Output the [X, Y] coordinate of the center of the cell containing the given text.  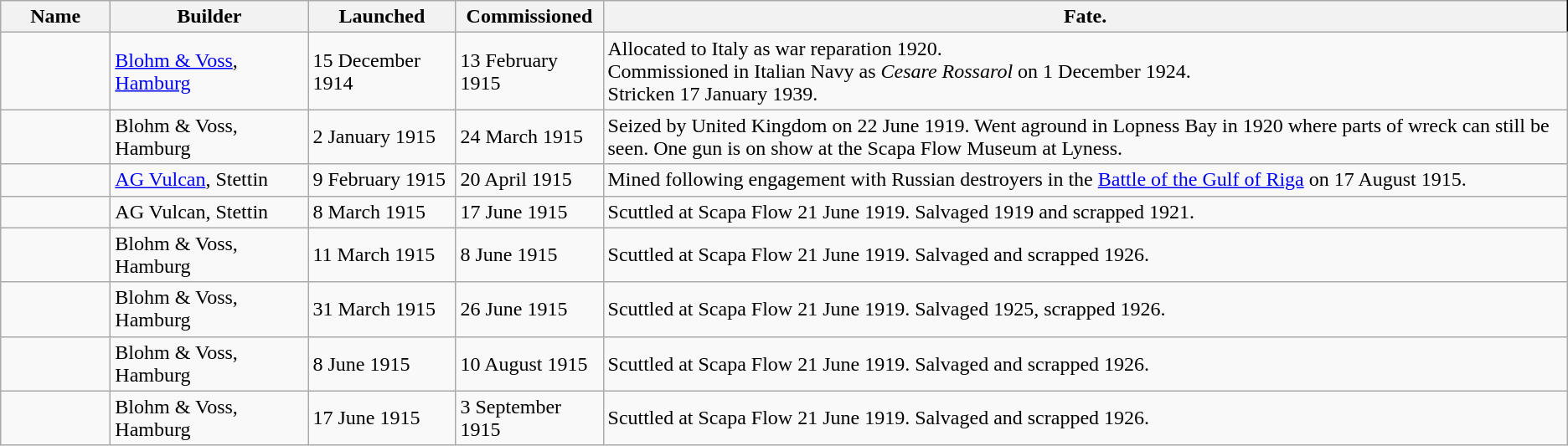
Launched [382, 17]
8 March 1915 [382, 212]
9 February 1915 [382, 180]
Name [55, 17]
Allocated to Italy as war reparation 1920. Commissioned in Italian Navy as Cesare Rossarol on 1 December 1924. Stricken 17 January 1939. [1086, 71]
20 April 1915 [529, 180]
Fate. [1086, 17]
2 January 1915 [382, 137]
Scuttled at Scapa Flow 21 June 1919. Salvaged 1919 and scrapped 1921. [1086, 212]
13 February 1915 [529, 71]
11 March 1915 [382, 254]
26 June 1915 [529, 310]
10 August 1915 [529, 363]
24 March 1915 [529, 137]
Mined following engagement with Russian destroyers in the Battle of the Gulf of Riga on 17 August 1915. [1086, 180]
Scuttled at Scapa Flow 21 June 1919. Salvaged 1925, scrapped 1926. [1086, 310]
15 December 1914 [382, 71]
Builder [209, 17]
31 March 1915 [382, 310]
3 September 1915 [529, 418]
Commissioned [529, 17]
